Determine the [x, y] coordinate at the center of the cell enclosing the given text.  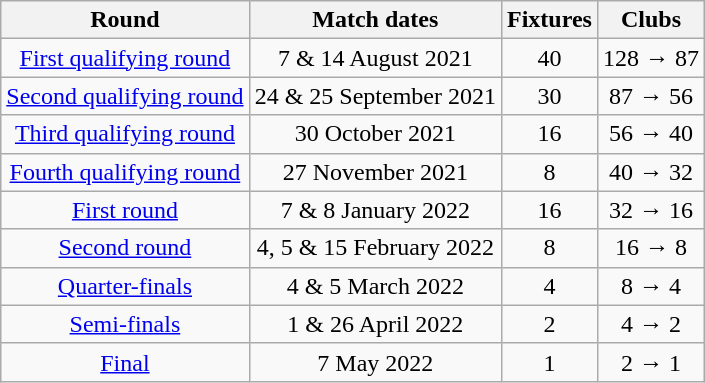
30 [549, 96]
8 → 4 [650, 286]
Fourth qualifying round [125, 172]
30 October 2021 [375, 134]
2 → 1 [650, 362]
56 → 40 [650, 134]
1 & 26 April 2022 [375, 324]
Third qualifying round [125, 134]
Second qualifying round [125, 96]
24 & 25 September 2021 [375, 96]
Final [125, 362]
4 & 5 March 2022 [375, 286]
16 → 8 [650, 248]
2 [549, 324]
Quarter-finals [125, 286]
1 [549, 362]
87 → 56 [650, 96]
First qualifying round [125, 58]
Round [125, 20]
128 → 87 [650, 58]
Fixtures [549, 20]
First round [125, 210]
7 May 2022 [375, 362]
Match dates [375, 20]
7 & 8 January 2022 [375, 210]
4, 5 & 15 February 2022 [375, 248]
40 → 32 [650, 172]
Semi-finals [125, 324]
40 [549, 58]
Second round [125, 248]
4 → 2 [650, 324]
27 November 2021 [375, 172]
4 [549, 286]
7 & 14 August 2021 [375, 58]
32 → 16 [650, 210]
Clubs [650, 20]
